Find where the given text appears and provide that cell's center as [x, y] coordinate. 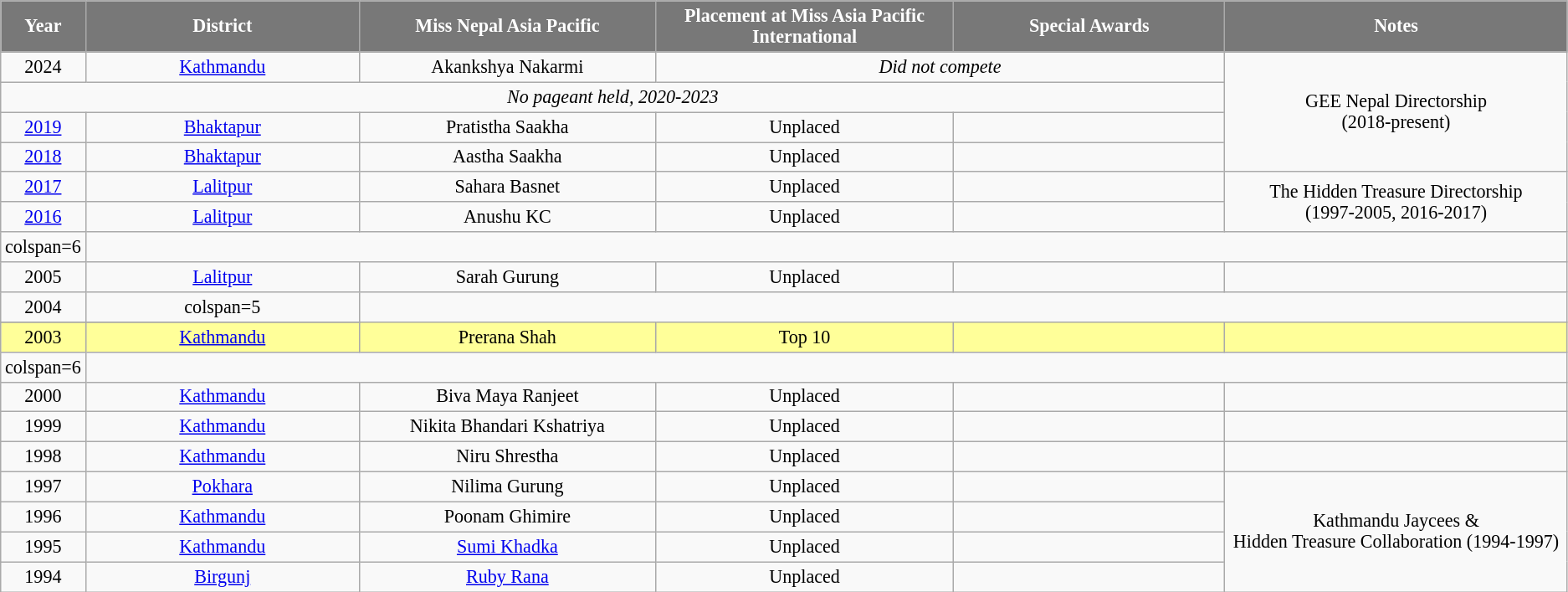
Niru Shrestha [508, 456]
Sarah Gurung [508, 276]
No pageant held, 2020-2023 [612, 97]
Nikita Bhandari Kshatriya [508, 427]
2004 [44, 306]
Sumi Khadka [508, 547]
1994 [44, 577]
GEE Nepal Directorship(2018-present) [1396, 112]
Birgunj [223, 577]
Top 10 [805, 337]
Nilima Gurung [508, 486]
Ruby Rana [508, 577]
Biva Maya Ranjeet [508, 397]
Aastha Saakha [508, 157]
Anushu KC [508, 217]
1999 [44, 427]
2019 [44, 126]
1995 [44, 547]
Pokhara [223, 486]
1998 [44, 456]
Year [44, 25]
Notes [1396, 25]
1997 [44, 486]
Prerana Shah [508, 337]
The Hidden Treasure Directorship(1997-2005, 2016-2017) [1396, 202]
2024 [44, 67]
2018 [44, 157]
Special Awards [1089, 25]
2000 [44, 397]
Sahara Basnet [508, 187]
1996 [44, 517]
2003 [44, 337]
Pratistha Saakha [508, 126]
2005 [44, 276]
Poonam Ghimire [508, 517]
Akankshya Nakarmi [508, 67]
Placement at Miss Asia Pacific International [805, 25]
District [223, 25]
2016 [44, 217]
colspan=5 [223, 306]
Kathmandu Jaycees &Hidden Treasure Collaboration (1994-1997) [1396, 531]
Miss Nepal Asia Pacific [508, 25]
Did not compete [940, 67]
2017 [44, 187]
